Search for the cell housing the specified text and yield its [x, y] center coordinate. 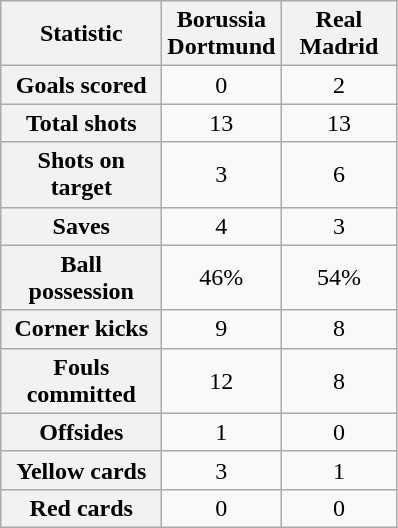
12 [222, 380]
Saves [82, 226]
Shots on target [82, 174]
Red cards [82, 508]
Fouls committed [82, 380]
6 [339, 174]
Goals scored [82, 85]
46% [222, 278]
Corner kicks [82, 329]
Total shots [82, 123]
Yellow cards [82, 470]
Real Madrid [339, 34]
Offsides [82, 432]
2 [339, 85]
Statistic [82, 34]
4 [222, 226]
9 [222, 329]
Ball possession [82, 278]
54% [339, 278]
Borussia Dortmund [222, 34]
